Capture the cell that displays the provided text and extract its (X, Y) central coordinate. 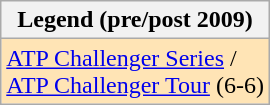
ATP Challenger Series /ATP Challenger Tour (6-6) (136, 72)
Legend (pre/post 2009) (136, 20)
